Return [X, Y] of the center of cell containing provided text 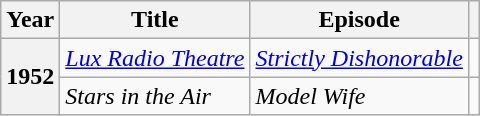
Model Wife [359, 96]
Year [30, 20]
Stars in the Air [155, 96]
Title [155, 20]
Strictly Dishonorable [359, 58]
Lux Radio Theatre [155, 58]
Episode [359, 20]
1952 [30, 77]
